Extract the (X, Y) coordinate from the center of the cell holding the provided text.  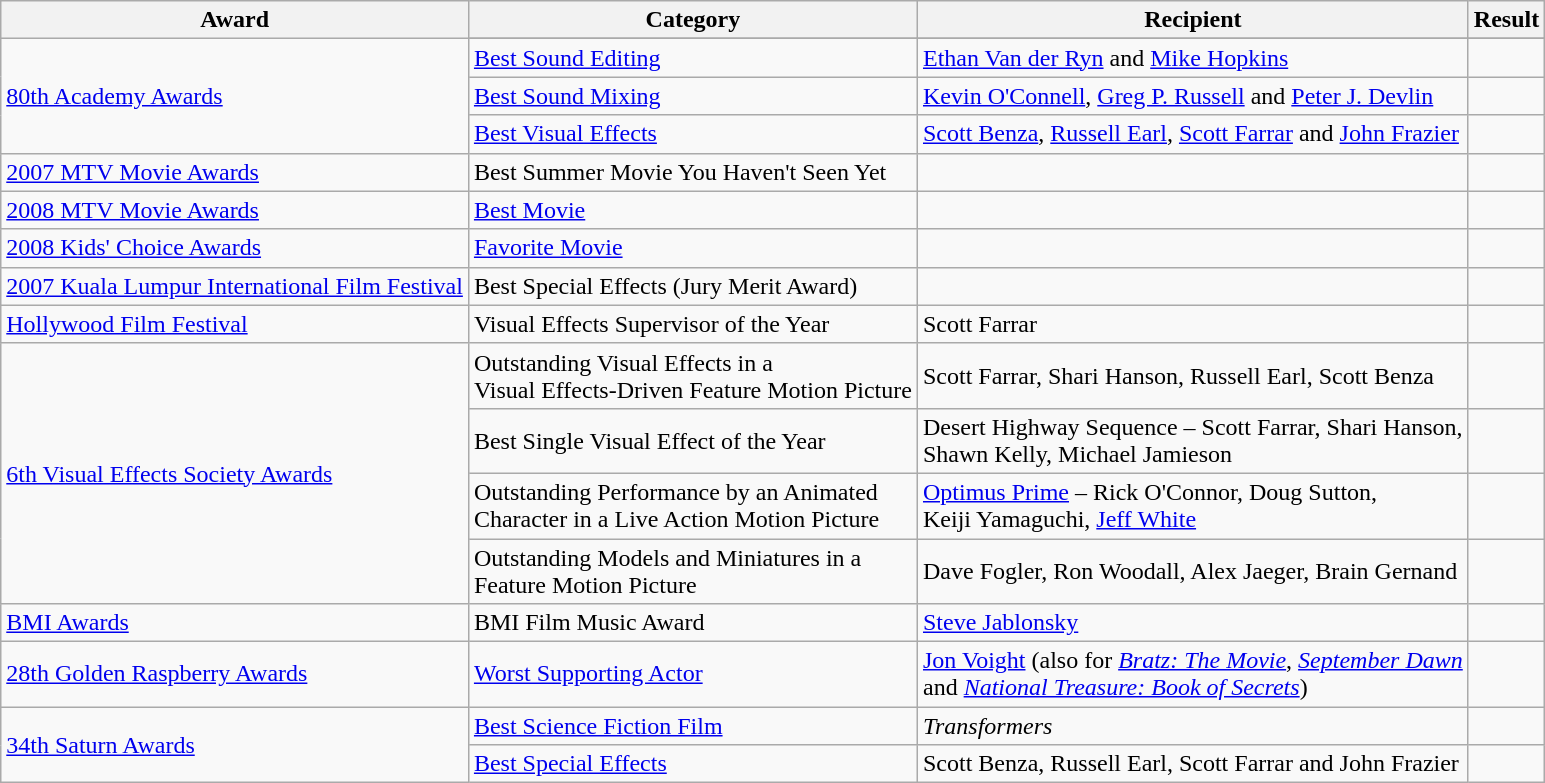
Transformers (1192, 726)
Hollywood Film Festival (235, 324)
Desert Highway Sequence – Scott Farrar, Shari Hanson,Shawn Kelly, Michael Jamieson (1192, 440)
Kevin O'Connell, Greg P. Russell and Peter J. Devlin (1192, 96)
Outstanding Performance by an AnimatedCharacter in a Live Action Motion Picture (692, 506)
Steve Jablonsky (1192, 623)
Best Sound Mixing (692, 96)
2008 MTV Movie Awards (235, 210)
Category (692, 20)
Favorite Movie (692, 248)
Visual Effects Supervisor of the Year (692, 324)
Best Special Effects (Jury Merit Award) (692, 286)
Best Special Effects (692, 764)
Scott Farrar (1192, 324)
Best Visual Effects (692, 134)
BMI Film Music Award (692, 623)
Best Movie (692, 210)
Ethan Van der Ryn and Mike Hopkins (1192, 58)
Outstanding Visual Effects in aVisual Effects-Driven Feature Motion Picture (692, 376)
Dave Fogler, Ron Woodall, Alex Jaeger, Brain Gernand (1192, 570)
34th Saturn Awards (235, 745)
6th Visual Effects Society Awards (235, 473)
Best Sound Editing (692, 58)
2007 MTV Movie Awards (235, 172)
80th Academy Awards (235, 96)
Jon Voight (also for Bratz: The Movie, September Dawnand National Treasure: Book of Secrets) (1192, 674)
Best Science Fiction Film (692, 726)
Best Summer Movie You Haven't Seen Yet (692, 172)
Recipient (1192, 20)
Optimus Prime – Rick O'Connor, Doug Sutton,Keiji Yamaguchi, Jeff White (1192, 506)
2008 Kids' Choice Awards (235, 248)
Worst Supporting Actor (692, 674)
Result (1506, 20)
28th Golden Raspberry Awards (235, 674)
Outstanding Models and Miniatures in aFeature Motion Picture (692, 570)
Best Single Visual Effect of the Year (692, 440)
2007 Kuala Lumpur International Film Festival (235, 286)
BMI Awards (235, 623)
Award (235, 20)
Scott Farrar, Shari Hanson, Russell Earl, Scott Benza (1192, 376)
